From the cell containing the given text, extract its center point as [X, Y] coordinate. 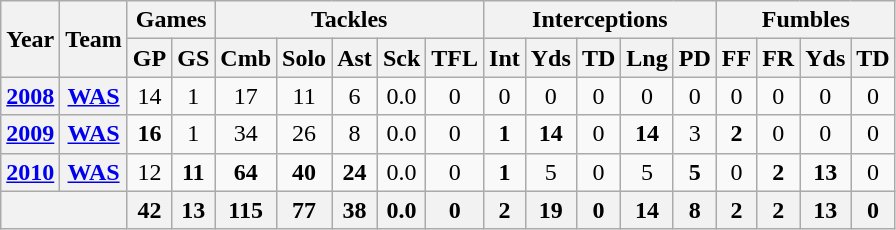
2010 [30, 172]
Games [170, 20]
34 [246, 134]
Team [94, 39]
6 [355, 96]
Interceptions [600, 20]
115 [246, 210]
64 [246, 172]
Cmb [246, 58]
40 [304, 172]
2009 [30, 134]
77 [304, 210]
Year [30, 39]
Ast [355, 58]
2008 [30, 96]
PD [694, 58]
19 [550, 210]
GS [194, 58]
12 [149, 172]
Int [505, 58]
24 [355, 172]
Tackles [350, 20]
GP [149, 58]
26 [304, 134]
16 [149, 134]
3 [694, 134]
Solo [304, 58]
FF [736, 58]
Sck [401, 58]
17 [246, 96]
Fumbles [806, 20]
TFL [455, 58]
FR [778, 58]
Lng [647, 58]
38 [355, 210]
42 [149, 210]
